Capture the cell that displays the provided text and extract its [x, y] central coordinate. 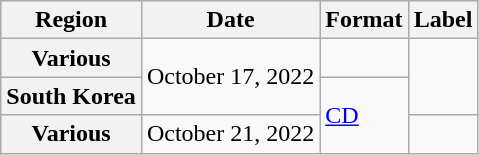
October 21, 2022 [230, 134]
Format [364, 20]
October 17, 2022 [230, 77]
Date [230, 20]
South Korea [72, 96]
Label [443, 20]
Region [72, 20]
CD [364, 115]
